Identify which cell holds the provided text, then report its [x, y] central coordinate. 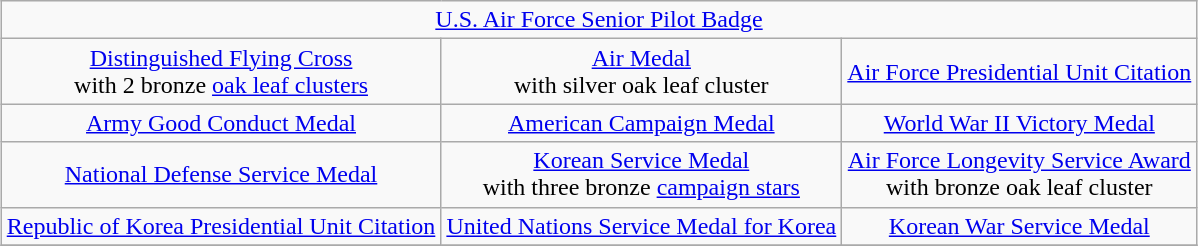
United Nations Service Medal for Korea [642, 226]
Korean Service Medalwith three bronze campaign stars [642, 174]
Army Good Conduct Medal [221, 123]
American Campaign Medal [642, 123]
National Defense Service Medal [221, 174]
Distinguished Flying Crosswith 2 bronze oak leaf clusters [221, 72]
U.S. Air Force Senior Pilot Badge [599, 20]
Air Force Presidential Unit Citation [1020, 72]
Republic of Korea Presidential Unit Citation [221, 226]
Air Medalwith silver oak leaf cluster [642, 72]
Korean War Service Medal [1020, 226]
Air Force Longevity Service Awardwith bronze oak leaf cluster [1020, 174]
World War II Victory Medal [1020, 123]
